Capture the cell that displays the provided text and extract its (X, Y) central coordinate. 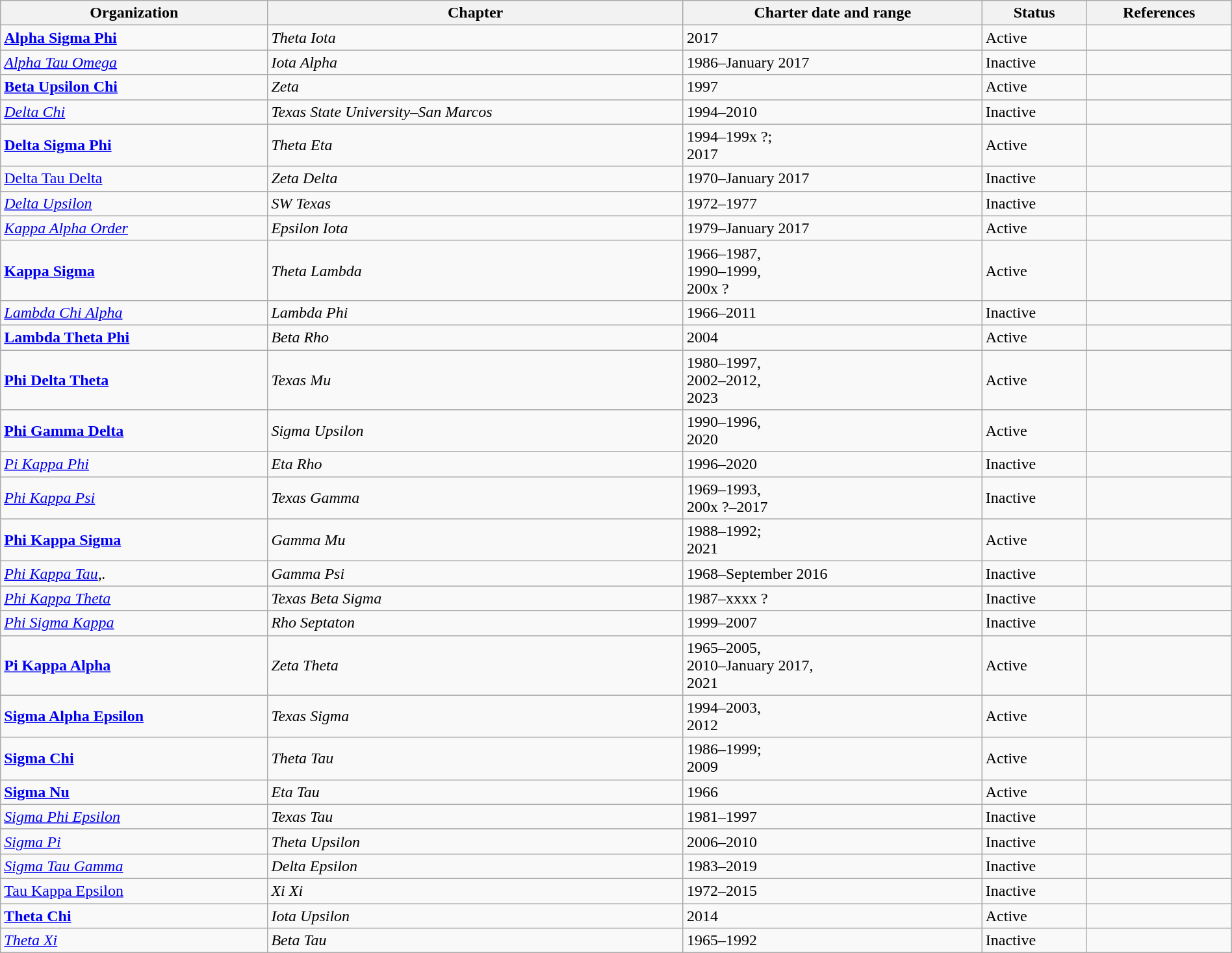
1994–2010 (832, 112)
Kappa Sigma (134, 270)
Zeta Delta (476, 179)
Phi Kappa Theta (134, 598)
Theta Chi (134, 915)
Beta Upsilon Chi (134, 87)
Phi Kappa Psi (134, 498)
1980–1997,2002–2012,2023 (832, 379)
Delta Sigma Phi (134, 146)
1983–2019 (832, 866)
Theta Upsilon (476, 841)
1972–1977 (832, 203)
Sigma Phi Epsilon (134, 817)
1994–2003,2012 (832, 716)
1999–2007 (832, 623)
Delta Epsilon (476, 866)
Alpha Tau Omega (134, 62)
1966 (832, 792)
1969–1993,200x ?–2017 (832, 498)
Beta Tau (476, 941)
Phi Delta Theta (134, 379)
2014 (832, 915)
Xi Xi (476, 891)
Phi Kappa Tau,. (134, 574)
Beta Rho (476, 337)
1981–1997 (832, 817)
Sigma Upsilon (476, 431)
1965–2005,2010–January 2017,2021 (832, 665)
Phi Gamma Delta (134, 431)
References (1159, 13)
Iota Upsilon (476, 915)
Tau Kappa Epsilon (134, 891)
Pi Kappa Phi (134, 464)
Gamma Mu (476, 540)
Sigma Chi (134, 759)
Eta Rho (476, 464)
Status (1034, 13)
1965–1992 (832, 941)
Delta Upsilon (134, 203)
Sigma Alpha Epsilon (134, 716)
Chapter (476, 13)
1972–2015 (832, 891)
1994–199x ?;2017 (832, 146)
2006–2010 (832, 841)
Theta Iota (476, 38)
Rho Septaton (476, 623)
Sigma Tau Gamma (134, 866)
Organization (134, 13)
Theta Tau (476, 759)
1979–January 2017 (832, 228)
1996–2020 (832, 464)
Texas State University–San Marcos (476, 112)
Charter date and range (832, 13)
Pi Kappa Alpha (134, 665)
Lambda Phi (476, 312)
Phi Kappa Sigma (134, 540)
Gamma Psi (476, 574)
Zeta Theta (476, 665)
1997 (832, 87)
1988–1992;2021 (832, 540)
Delta Chi (134, 112)
Zeta (476, 87)
Texas Tau (476, 817)
Texas Gamma (476, 498)
Texas Sigma (476, 716)
1970–January 2017 (832, 179)
Epsilon Iota (476, 228)
Texas Mu (476, 379)
SW Texas (476, 203)
Eta Tau (476, 792)
1966–1987,1990–1999,200x ? (832, 270)
Alpha Sigma Phi (134, 38)
1986–January 2017 (832, 62)
2017 (832, 38)
Theta Xi (134, 941)
Delta Tau Delta (134, 179)
2004 (832, 337)
Lambda Theta Phi (134, 337)
Phi Sigma Kappa (134, 623)
Kappa Alpha Order (134, 228)
1990–1996,2020 (832, 431)
Sigma Pi (134, 841)
Theta Lambda (476, 270)
1987–xxxx ? (832, 598)
Lambda Chi Alpha (134, 312)
1966–2011 (832, 312)
1968–September 2016 (832, 574)
Iota Alpha (476, 62)
Texas Beta Sigma (476, 598)
1986–1999;2009 (832, 759)
Theta Eta (476, 146)
Sigma Nu (134, 792)
